Output the (X, Y) coordinate of the center of the cell containing the given text.  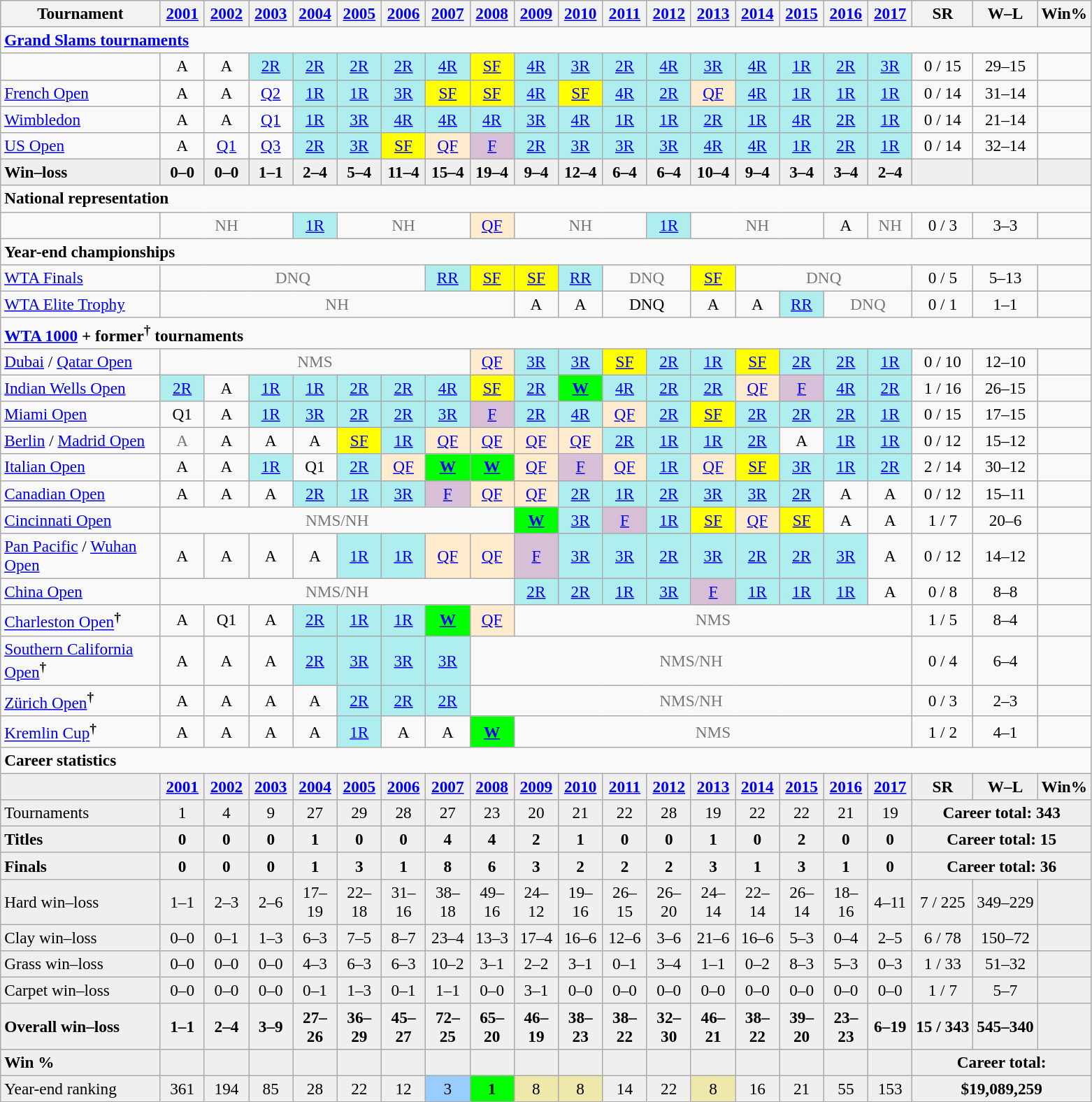
Carpet win–loss (80, 990)
17–4 (536, 938)
26–14 (801, 902)
4–1 (1005, 731)
Dubai / Qatar Open (80, 362)
32–30 (668, 1026)
15–11 (1005, 494)
72–25 (447, 1026)
0 / 10 (942, 362)
7 / 225 (942, 902)
$19,089,259 (1002, 1088)
46–21 (713, 1026)
Berlin / Madrid Open (80, 441)
46–19 (536, 1026)
China Open (80, 592)
Canadian Open (80, 494)
5–7 (1005, 990)
Titles (80, 839)
Career total: 343 (1002, 813)
10–4 (713, 172)
Career total: 15 (1002, 839)
Miami Open (80, 414)
Charleston Open† (80, 620)
Southern California Open† (80, 660)
20 (536, 813)
194 (227, 1088)
0 / 1 (942, 304)
11–4 (403, 172)
1 / 5 (942, 620)
1 / 33 (942, 964)
23–4 (447, 938)
0 / 8 (942, 592)
National representation (546, 199)
19–4 (492, 172)
0–2 (758, 964)
38–18 (447, 902)
14 (625, 1088)
Kremlin Cup† (80, 731)
15–4 (447, 172)
Overall win–loss (80, 1026)
8–8 (1005, 592)
Career total: (1002, 1062)
29–15 (1005, 66)
31–16 (403, 902)
27–26 (315, 1026)
22–18 (359, 902)
2–5 (891, 938)
85 (271, 1088)
31–14 (1005, 93)
22–14 (758, 902)
38–23 (580, 1026)
24–12 (536, 902)
Cincinnati Open (80, 520)
26–20 (668, 902)
20–6 (1005, 520)
3–3 (1005, 225)
Indian Wells Open (80, 387)
Year-end ranking (80, 1088)
65–20 (492, 1026)
Win–loss (80, 172)
Career total: 36 (1002, 866)
10–2 (447, 964)
17–15 (1005, 414)
16 (758, 1088)
Grass win–loss (80, 964)
24–14 (713, 902)
Win % (80, 1062)
Tournaments (80, 813)
WTA Finals (80, 278)
8–4 (1005, 620)
15 / 343 (942, 1026)
2–2 (536, 964)
4–11 (891, 902)
17–19 (315, 902)
30–12 (1005, 467)
Italian Open (80, 467)
Year-end championships (546, 251)
5–13 (1005, 278)
545–340 (1005, 1026)
14–12 (1005, 555)
WTA 1000 + former† tournaments (546, 333)
3–9 (271, 1026)
US Open (80, 145)
9 (271, 813)
2–6 (271, 902)
49–16 (492, 902)
1 / 16 (942, 387)
153 (891, 1088)
0 / 4 (942, 660)
361 (182, 1088)
Finals (80, 866)
18–16 (846, 902)
7–5 (359, 938)
Hard win–loss (80, 902)
6–19 (891, 1026)
3–6 (668, 938)
55 (846, 1088)
12–10 (1005, 362)
349–229 (1005, 902)
39–20 (801, 1026)
8–7 (403, 938)
Tournament (80, 13)
Zürich Open† (80, 701)
6 (492, 866)
0 / 5 (942, 278)
8–3 (801, 964)
Q3 (271, 145)
23–23 (846, 1026)
36–29 (359, 1026)
23 (492, 813)
12–4 (580, 172)
4–3 (315, 964)
French Open (80, 93)
Career statistics (546, 760)
21–14 (1005, 119)
32–14 (1005, 145)
2 / 14 (942, 467)
0–4 (846, 938)
19–16 (580, 902)
15–12 (1005, 441)
5–4 (359, 172)
6 / 78 (942, 938)
Wimbledon (80, 119)
Grand Slams tournaments (546, 40)
45–27 (403, 1026)
1 / 2 (942, 731)
51–32 (1005, 964)
Pan Pacific / Wuhan Open (80, 555)
WTA Elite Trophy (80, 304)
0–3 (891, 964)
Q2 (271, 93)
12–6 (625, 938)
29 (359, 813)
21–6 (713, 938)
Clay win–loss (80, 938)
13–3 (492, 938)
150–72 (1005, 938)
12 (403, 1088)
